Scan for the cell matching the given text and deliver its [x, y] coordinate at center. 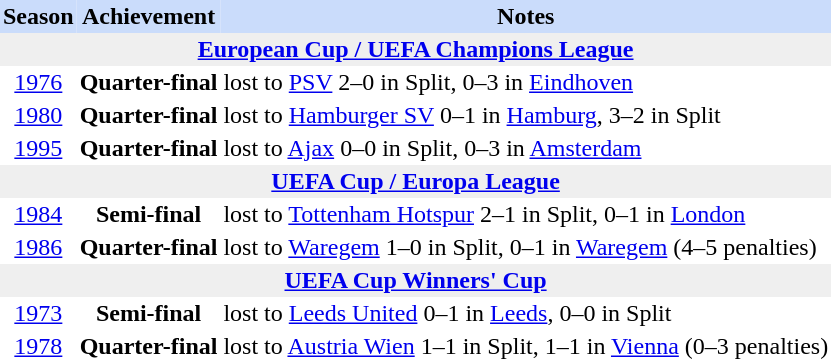
1976 [38, 82]
Notes [526, 16]
UEFA Cup / Europa League [416, 182]
1995 [38, 148]
lost to Hamburger SV 0–1 in Hamburg, 3–2 in Split [526, 116]
1980 [38, 116]
Achievement [149, 16]
lost to Waregem 1–0 in Split, 0–1 in Waregem (4–5 penalties) [526, 248]
lost to Ajax 0–0 in Split, 0–3 in Amsterdam [526, 148]
UEFA Cup Winners' Cup [416, 280]
lost to Leeds United 0–1 in Leeds, 0–0 in Split [526, 314]
1984 [38, 214]
lost to PSV 2–0 in Split, 0–3 in Eindhoven [526, 82]
1973 [38, 314]
European Cup / UEFA Champions League [416, 50]
lost to Tottenham Hotspur 2–1 in Split, 0–1 in London [526, 214]
Season [38, 16]
1986 [38, 248]
